Scan for the cell matching the given text and deliver its [x, y] coordinate at center. 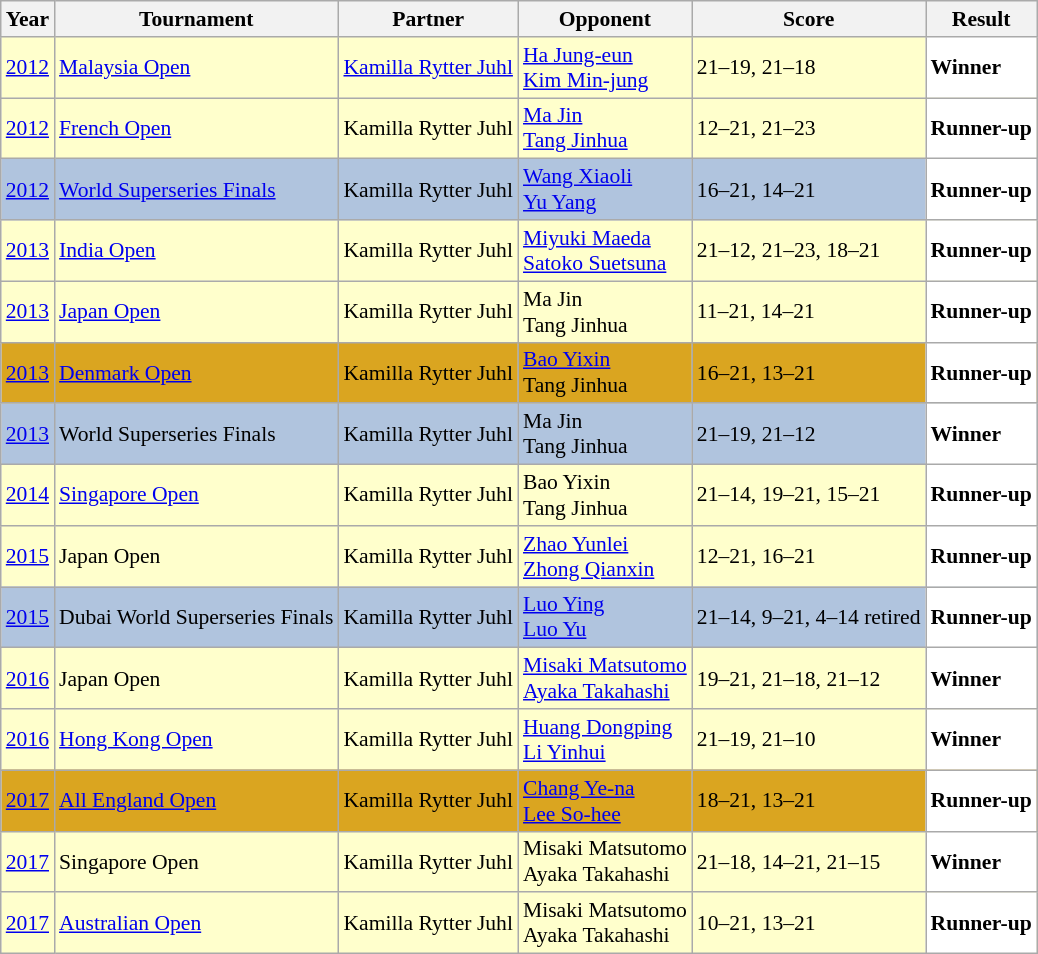
Ha Jung-eun Kim Min-jung [605, 68]
Chang Ye-na Lee So-hee [605, 800]
French Open [196, 128]
19–21, 21–18, 21–12 [809, 678]
Hong Kong Open [196, 740]
21–12, 21–23, 18–21 [809, 250]
21–19, 21–12 [809, 434]
Huang Dongping Li Yinhui [605, 740]
Luo Ying Luo Yu [605, 618]
Opponent [605, 19]
Year [28, 19]
21–19, 21–18 [809, 68]
12–21, 21–23 [809, 128]
18–21, 13–21 [809, 800]
Dubai World Superseries Finals [196, 618]
India Open [196, 250]
Malaysia Open [196, 68]
21–14, 9–21, 4–14 retired [809, 618]
10–21, 13–21 [809, 924]
21–19, 21–10 [809, 740]
Partner [428, 19]
11–21, 14–21 [809, 312]
Result [982, 19]
Tournament [196, 19]
Australian Open [196, 924]
2014 [28, 496]
16–21, 14–21 [809, 190]
Denmark Open [196, 372]
All England Open [196, 800]
12–21, 16–21 [809, 556]
Miyuki Maeda Satoko Suetsuna [605, 250]
21–14, 19–21, 15–21 [809, 496]
16–21, 13–21 [809, 372]
Wang Xiaoli Yu Yang [605, 190]
21–18, 14–21, 21–15 [809, 862]
Score [809, 19]
Zhao Yunlei Zhong Qianxin [605, 556]
